Determine the [X, Y] coordinate at the center of the cell enclosing the given text.  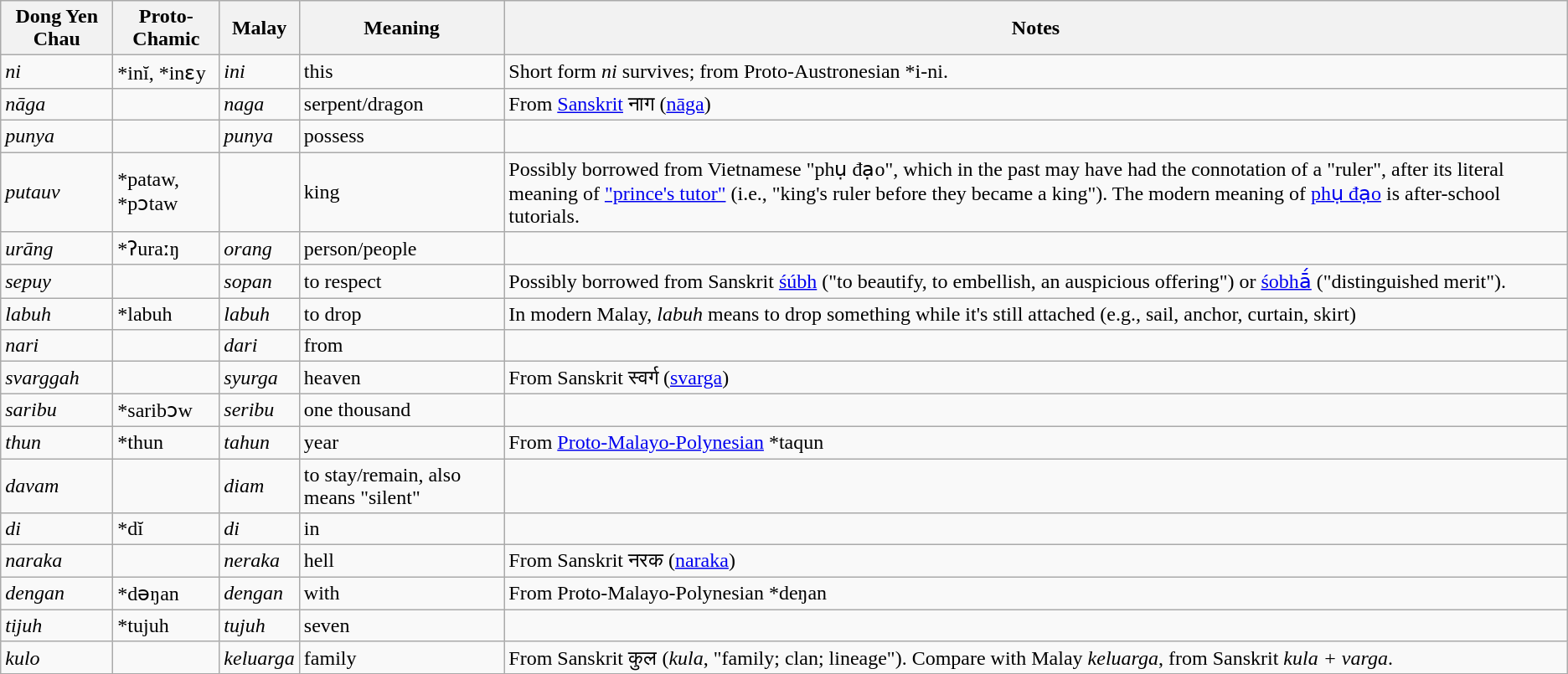
Malay [260, 28]
*labuh [166, 314]
davam [57, 486]
*dəŋan [166, 594]
serpent/dragon [401, 104]
syurga [260, 378]
naga [260, 104]
this [401, 72]
*ʔuraːŋ [166, 249]
putauv [57, 193]
Notes [1035, 28]
Meaning [401, 28]
one thousand [401, 410]
*thun [166, 442]
seribu [260, 410]
year [401, 442]
from [401, 346]
with [401, 594]
person/people [401, 249]
nari [57, 346]
naraka [57, 561]
in [401, 529]
kulo [57, 657]
heaven [401, 378]
Short form ni survives; from Proto-Austronesian *i-ni. [1035, 72]
saribu [57, 410]
thun [57, 442]
svarggah [57, 378]
to respect [401, 281]
From Sanskrit नरक (naraka) [1035, 561]
From Proto-Malayo-Polynesian *deŋan [1035, 594]
*inĭ, *inɛy [166, 72]
tujuh [260, 625]
*tujuh [166, 625]
sopan [260, 281]
nāga [57, 104]
diam [260, 486]
seven [401, 625]
From Sanskrit नाग (nāga) [1035, 104]
possess [401, 136]
From Proto-Malayo-Polynesian *taqun [1035, 442]
tahun [260, 442]
dari [260, 346]
to drop [401, 314]
*saribɔw [166, 410]
keluarga [260, 657]
Dong Yen Chau [57, 28]
In modern Malay, labuh means to drop something while it's still attached (e.g., sail, anchor, curtain, skirt) [1035, 314]
Possibly borrowed from Sanskrit śúbh ("to beautify, to embellish, an auspicious offering") or śobhā́ ("distinguished merit"). [1035, 281]
tijuh [57, 625]
to stay/remain, also means "silent" [401, 486]
ini [260, 72]
urāng [57, 249]
From Sanskrit स्वर्ग (svarga) [1035, 378]
king [401, 193]
hell [401, 561]
Proto-Chamic [166, 28]
sepuy [57, 281]
From Sanskrit कुल (kula, "family; clan; lineage"). Compare with Malay keluarga, from Sanskrit kula + varga. [1035, 657]
neraka [260, 561]
family [401, 657]
ni [57, 72]
*dĭ [166, 529]
*pataw,*pɔtaw [166, 193]
orang [260, 249]
